Scan for the cell matching the given text and deliver its (x, y) coordinate at center. 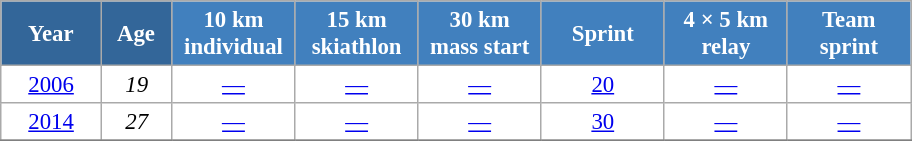
15 km skiathlon (356, 34)
30 km mass start (480, 34)
Age (136, 34)
19 (136, 85)
27 (136, 122)
Year (52, 34)
2014 (52, 122)
2006 (52, 85)
10 km individual (234, 34)
30 (602, 122)
Sprint (602, 34)
4 × 5 km relay (726, 34)
20 (602, 85)
Team sprint (848, 34)
